Pinpoint the cell where the given text exists, returning its (X, Y) midpoint coordinate. 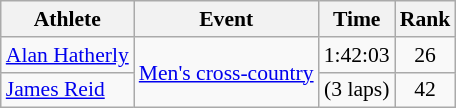
26 (426, 55)
Rank (426, 19)
1:42:03 (357, 55)
Athlete (68, 19)
42 (426, 90)
Alan Hatherly (68, 55)
Men's cross-country (226, 72)
Time (357, 19)
James Reid (68, 90)
Event (226, 19)
(3 laps) (357, 90)
